Return (x, y) of the center of cell containing provided text 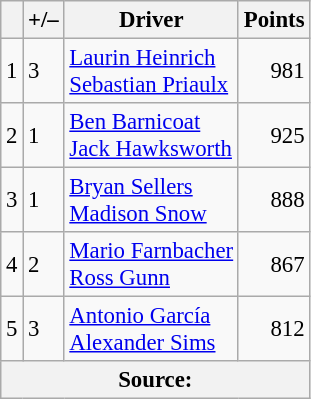
Points (274, 20)
981 (274, 72)
Ben Barnicoat Jack Hawksworth (151, 136)
Antonio García Alexander Sims (151, 330)
4 (12, 264)
Mario Farnbacher Ross Gunn (151, 264)
867 (274, 264)
5 (12, 330)
Laurin Heinrich Sebastian Priaulx (151, 72)
888 (274, 200)
925 (274, 136)
812 (274, 330)
Driver (151, 20)
Bryan Sellers Madison Snow (151, 200)
+/– (44, 20)
